For the text-containing cell, return its midpoint in (x, y) coordinate format. 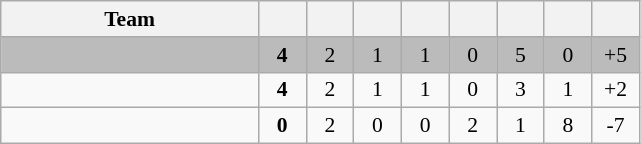
8 (568, 126)
-7 (616, 126)
5 (520, 55)
Team (130, 19)
3 (520, 90)
+5 (616, 55)
+2 (616, 90)
